Output the (x, y) coordinate of the center of the cell containing the given text.  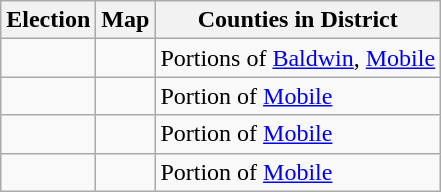
Map (126, 20)
Portions of Baldwin, Mobile (298, 58)
Election (48, 20)
Counties in District (298, 20)
